Determine the [x, y] coordinate at the center of the cell enclosing the given text.  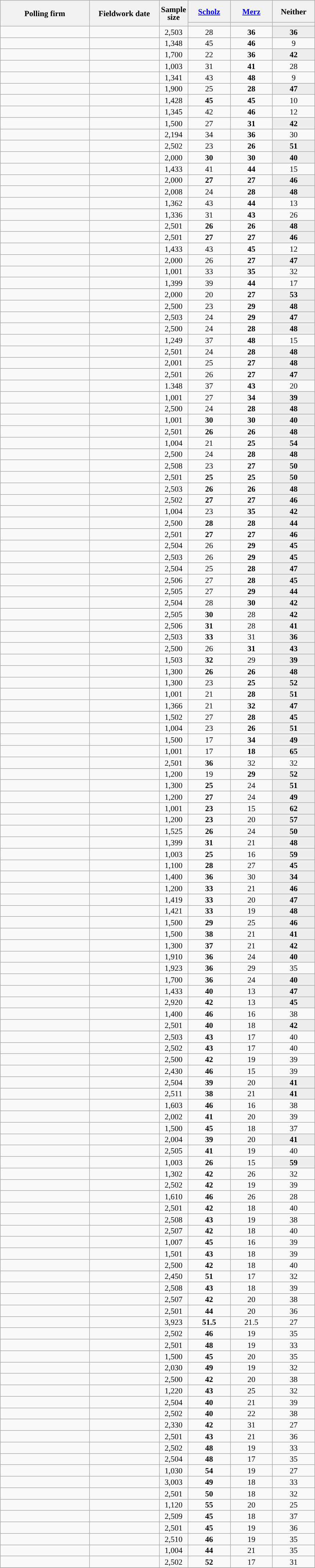
1,501 [174, 1254]
65 [294, 751]
1,030 [174, 1470]
10 [294, 101]
2,008 [174, 192]
1,910 [174, 957]
Neither [294, 11]
1,120 [174, 1505]
53 [294, 294]
2,920 [174, 1002]
1,348 [174, 43]
2,004 [174, 1139]
1,503 [174, 660]
1,421 [174, 911]
1,336 [174, 214]
2,450 [174, 1277]
1,923 [174, 969]
1.348 [174, 386]
1,302 [174, 1174]
51.5 [209, 1322]
1,610 [174, 1197]
1,100 [174, 865]
2,001 [174, 363]
57 [294, 820]
Merz [251, 11]
2,511 [174, 1094]
1,419 [174, 900]
2,330 [174, 1425]
1,603 [174, 1105]
1,249 [174, 340]
1,428 [174, 101]
Scholz [209, 11]
1,345 [174, 112]
2,510 [174, 1539]
62 [294, 809]
2,430 [174, 1071]
1,362 [174, 203]
3,923 [174, 1322]
2,194 [174, 134]
1,007 [174, 1242]
2,002 [174, 1117]
2,509 [174, 1517]
55 [209, 1505]
1,525 [174, 831]
Polling firm [45, 13]
21.5 [251, 1322]
1,366 [174, 706]
1,900 [174, 89]
3,003 [174, 1482]
2,030 [174, 1368]
1,220 [174, 1390]
1,341 [174, 78]
Fieldwork date [124, 13]
1,502 [174, 717]
Samplesize [174, 13]
